Extract the (x, y) coordinate from the center of the cell holding the provided text.  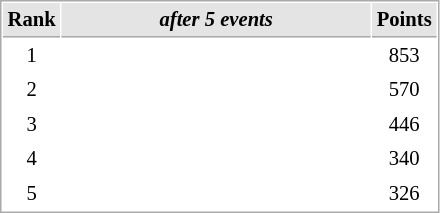
4 (32, 158)
2 (32, 90)
Rank (32, 20)
340 (404, 158)
after 5 events (216, 20)
326 (404, 194)
853 (404, 56)
1 (32, 56)
Points (404, 20)
5 (32, 194)
570 (404, 90)
446 (404, 124)
3 (32, 124)
